Detect which cell encompasses the target text, then output its [x, y] center coordinate. 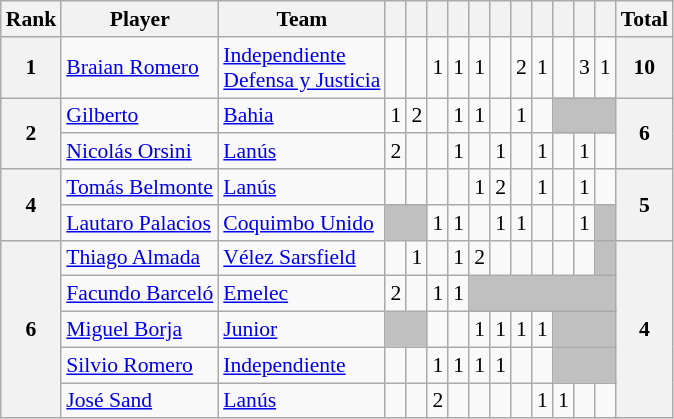
Tomás Belmonte [140, 187]
Nicolás Orsini [140, 152]
Gilberto [140, 116]
Independiente [302, 365]
Lautaro Palacios [140, 223]
Coquimbo Unido [302, 223]
3 [584, 68]
Facundo Barceló [140, 294]
Total [644, 19]
Silvio Romero [140, 365]
Junior [302, 330]
Miguel Borja [140, 330]
Thiago Almada [140, 258]
Independiente Defensa y Justicia [302, 68]
Player [140, 19]
Vélez Sarsfield [302, 258]
5 [644, 204]
Team [302, 19]
Rank [32, 19]
Bahia [302, 116]
José Sand [140, 401]
10 [644, 68]
Emelec [302, 294]
Braian Romero [140, 68]
